Identify which cell holds the provided text, then report its (x, y) central coordinate. 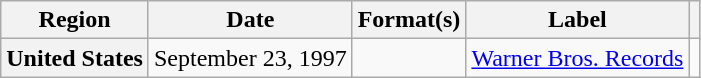
Region (75, 20)
United States (75, 58)
Warner Bros. Records (578, 58)
Format(s) (409, 20)
Date (250, 20)
September 23, 1997 (250, 58)
Label (578, 20)
